Return the [x, y] coordinate for the center point of the cell that contains the specified text.  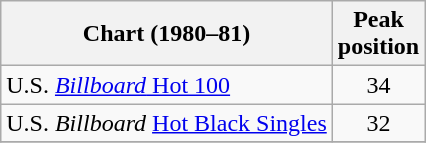
34 [378, 85]
U.S. Billboard Hot 100 [167, 85]
Peakposition [378, 34]
U.S. Billboard Hot Black Singles [167, 123]
Chart (1980–81) [167, 34]
32 [378, 123]
